Determine the (x, y) coordinate at the center of the cell enclosing the given text.  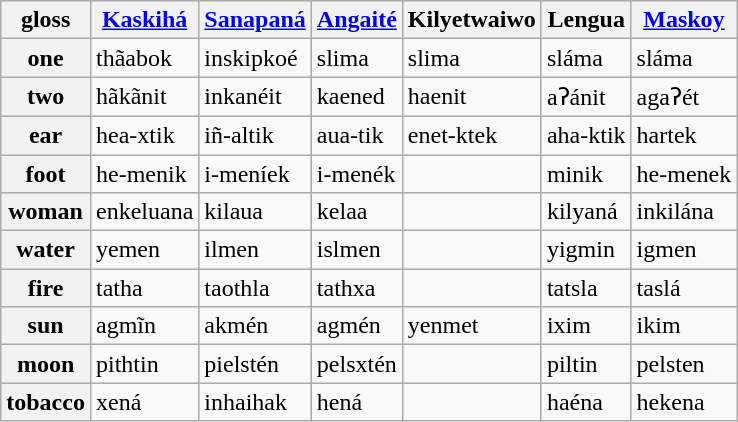
gloss (46, 20)
islmen (356, 250)
sun (46, 326)
igmen (684, 250)
tathxa (356, 288)
ixim (586, 326)
one (46, 58)
pelsxtén (356, 364)
i-meníek (255, 173)
taslá (684, 288)
hená (356, 402)
hartek (684, 135)
inkanéit (255, 97)
agmén (356, 326)
kaened (356, 97)
Maskoy (684, 20)
he-menek (684, 173)
yenmet (472, 326)
akmén (255, 326)
haéna (586, 402)
aha-ktik (586, 135)
i-menék (356, 173)
moon (46, 364)
enet-ktek (472, 135)
ilmen (255, 250)
tatsla (586, 288)
yemen (144, 250)
inskipkoé (255, 58)
Sanapaná (255, 20)
kelaa (356, 212)
enkeluana (144, 212)
agmĩn (144, 326)
fire (46, 288)
hekena (684, 402)
kilyaná (586, 212)
tobacco (46, 402)
foot (46, 173)
aʔánit (586, 97)
pelsten (684, 364)
hea-xtik (144, 135)
iñ-altik (255, 135)
Kilyetwaiwo (472, 20)
he-menik (144, 173)
pithtin (144, 364)
thãabok (144, 58)
ear (46, 135)
inkilána (684, 212)
Angaité (356, 20)
water (46, 250)
pielstén (255, 364)
yigmin (586, 250)
ikim (684, 326)
piltin (586, 364)
kilaua (255, 212)
woman (46, 212)
aua-tik (356, 135)
taothla (255, 288)
tatha (144, 288)
two (46, 97)
inhaihak (255, 402)
haenit (472, 97)
xená (144, 402)
agaʔét (684, 97)
minik (586, 173)
Kaskihá (144, 20)
hãkãnit (144, 97)
Lengua (586, 20)
